Return the (x, y) coordinate for the center point of the cell that contains the specified text.  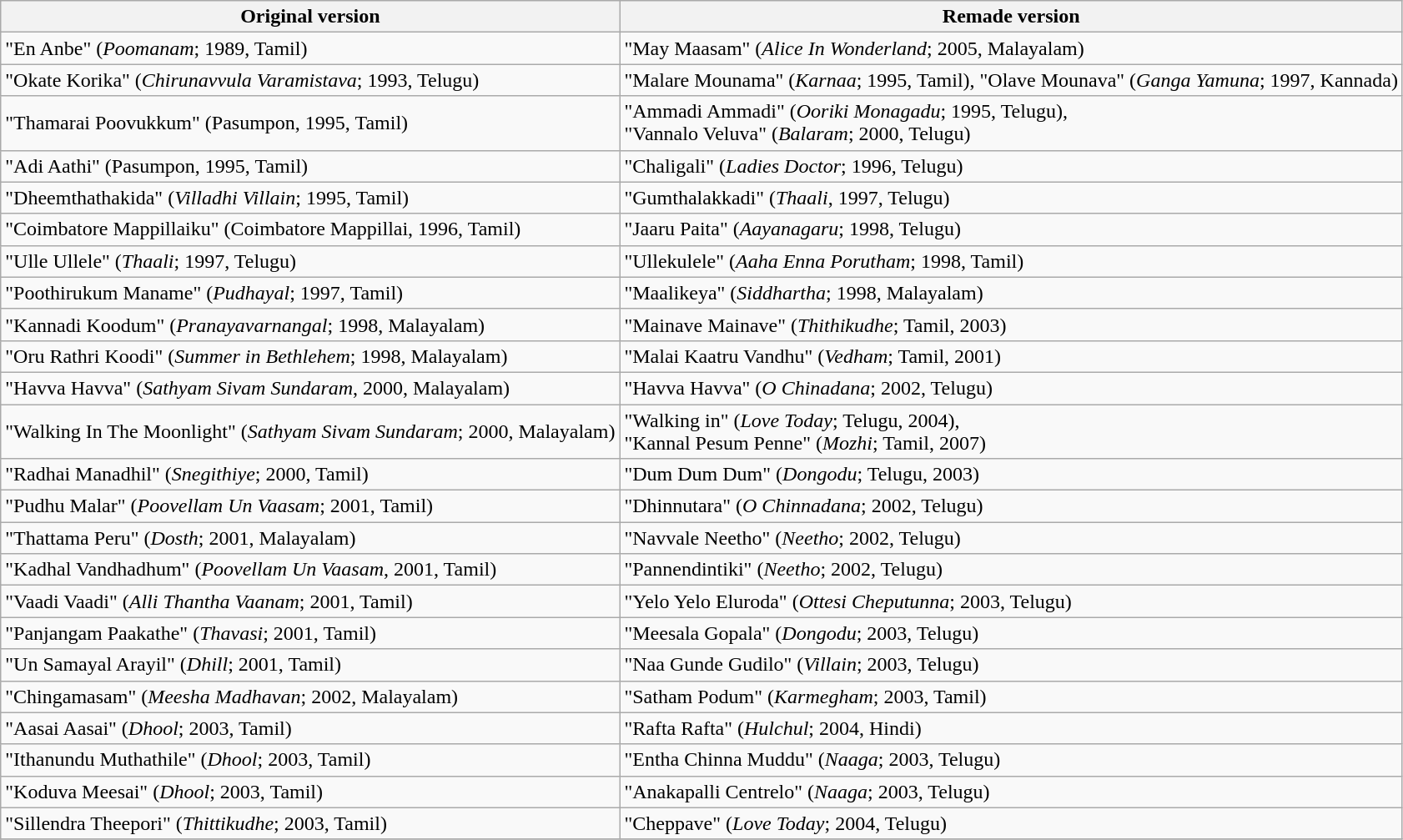
"Satham Podum" (Karmegham; 2003, Tamil) (1011, 697)
"Kadhal Vandhadhum" (Poovellam Un Vaasam, 2001, Tamil) (310, 570)
"Yelo Yelo Eluroda" (Ottesi Cheputunna; 2003, Telugu) (1011, 601)
"Dhinnutara" (O Chinnadana; 2002, Telugu) (1011, 506)
Remade version (1011, 17)
"Koduva Meesai" (Dhool; 2003, Tamil) (310, 792)
"En Anbe" (Poomanam; 1989, Tamil) (310, 48)
"Entha Chinna Muddu" (Naaga; 2003, Telugu) (1011, 760)
"Sillendra Theepori" (Thittikudhe; 2003, Tamil) (310, 823)
Original version (310, 17)
"Oru Rathri Koodi" (Summer in Bethlehem; 1998, Malayalam) (310, 356)
"Adi Aathi" (Pasumpon, 1995, Tamil) (310, 166)
"Okate Korika" (Chirunavvula Varamistava; 1993, Telugu) (310, 80)
"Malai Kaatru Vandhu" (Vedham; Tamil, 2001) (1011, 356)
"Un Samayal Arayil" (Dhill; 2001, Tamil) (310, 665)
"Havva Havva" (Sathyam Sivam Sundaram, 2000, Malayalam) (310, 388)
"Malare Mounama" (Karnaa; 1995, Tamil), "Olave Mounava" (Ganga Yamuna; 1997, Kannada) (1011, 80)
"Walking In The Moonlight" (Sathyam Sivam Sundaram; 2000, Malayalam) (310, 430)
"Poothirukum Maname" (Pudhayal; 1997, Tamil) (310, 293)
"Ammadi Ammadi" (Ooriki Monagadu; 1995, Telugu),"Vannalo Veluva" (Balaram; 2000, Telugu) (1011, 123)
"Chingamasam" (Meesha Madhavan; 2002, Malayalam) (310, 697)
"Ithanundu Muthathile" (Dhool; 2003, Tamil) (310, 760)
"Panjangam Paakathe" (Thavasi; 2001, Tamil) (310, 633)
"Vaadi Vaadi" (Alli Thantha Vaanam; 2001, Tamil) (310, 601)
"Navvale Neetho" (Neetho; 2002, Telugu) (1011, 538)
"Havva Havva" (O Chinadana; 2002, Telugu) (1011, 388)
"Anakapalli Centrelo" (Naaga; 2003, Telugu) (1011, 792)
"Maalikeya" (Siddhartha; 1998, Malayalam) (1011, 293)
"Coimbatore Mappillaiku" (Coimbatore Mappillai, 1996, Tamil) (310, 229)
"Dheemthathakida" (Villadhi Villain; 1995, Tamil) (310, 198)
"Mainave Mainave" (Thithikudhe; Tamil, 2003) (1011, 324)
"Kannadi Koodum" (Pranayavarnangal; 1998, Malayalam) (310, 324)
"Chaligali" (Ladies Doctor; 1996, Telugu) (1011, 166)
"Ullekulele" (Aaha Enna Porutham; 1998, Tamil) (1011, 261)
"Thamarai Poovukkum" (Pasumpon, 1995, Tamil) (310, 123)
"Cheppave" (Love Today; 2004, Telugu) (1011, 823)
"Dum Dum Dum" (Dongodu; Telugu, 2003) (1011, 475)
"Thattama Peru" (Dosth; 2001, Malayalam) (310, 538)
"Radhai Manadhil" (Snegithiye; 2000, Tamil) (310, 475)
"Aasai Aasai" (Dhool; 2003, Tamil) (310, 728)
"Pudhu Malar" (Poovellam Un Vaasam; 2001, Tamil) (310, 506)
"Jaaru Paita" (Aayanagaru; 1998, Telugu) (1011, 229)
"Walking in" (Love Today; Telugu, 2004),"Kannal Pesum Penne" (Mozhi; Tamil, 2007) (1011, 430)
"May Maasam" (Alice In Wonderland; 2005, Malayalam) (1011, 48)
"Rafta Rafta" (Hulchul; 2004, Hindi) (1011, 728)
"Meesala Gopala" (Dongodu; 2003, Telugu) (1011, 633)
"Pannendintiki" (Neetho; 2002, Telugu) (1011, 570)
"Naa Gunde Gudilo" (Villain; 2003, Telugu) (1011, 665)
"Ulle Ullele" (Thaali; 1997, Telugu) (310, 261)
"Gumthalakkadi" (Thaali, 1997, Telugu) (1011, 198)
